Capture the cell that displays the provided text and extract its [X, Y] central coordinate. 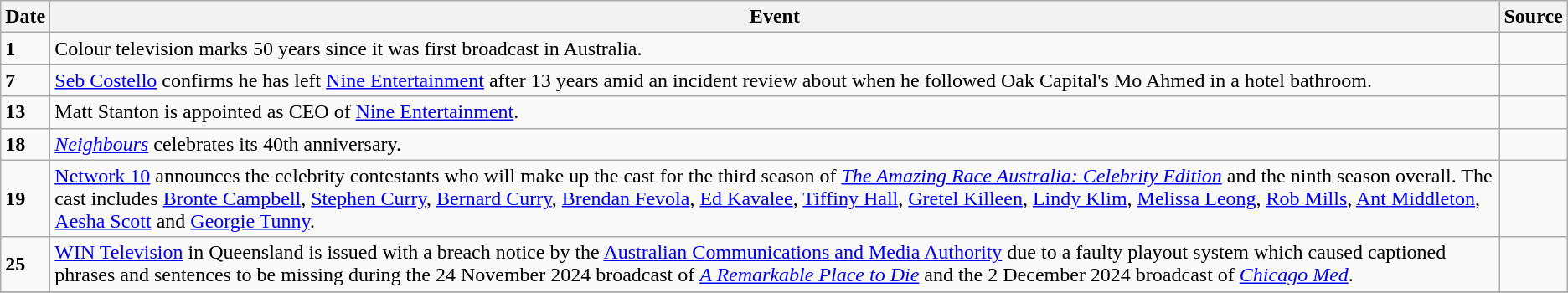
Colour television marks 50 years since it was first broadcast in Australia. [775, 49]
25 [25, 265]
7 [25, 80]
19 [25, 198]
18 [25, 144]
Date [25, 17]
Event [775, 17]
1 [25, 49]
Neighbours celebrates its 40th anniversary. [775, 144]
Source [1533, 17]
Matt Stanton is appointed as CEO of Nine Entertainment. [775, 112]
13 [25, 112]
